Output the (X, Y) coordinate of the center of the cell containing the given text.  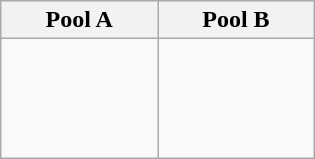
Pool B (236, 20)
Pool A (80, 20)
